Output the [x, y] coordinate of the center of the cell containing the given text.  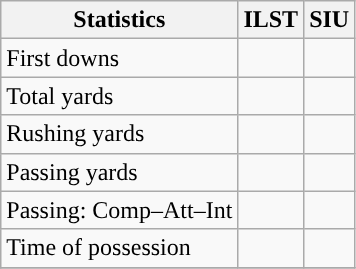
SIU [330, 20]
Total yards [120, 96]
Time of possession [120, 248]
Passing yards [120, 172]
First downs [120, 58]
Rushing yards [120, 134]
Passing: Comp–Att–Int [120, 210]
Statistics [120, 20]
ILST [271, 20]
